Search for the cell housing the specified text and yield its [x, y] center coordinate. 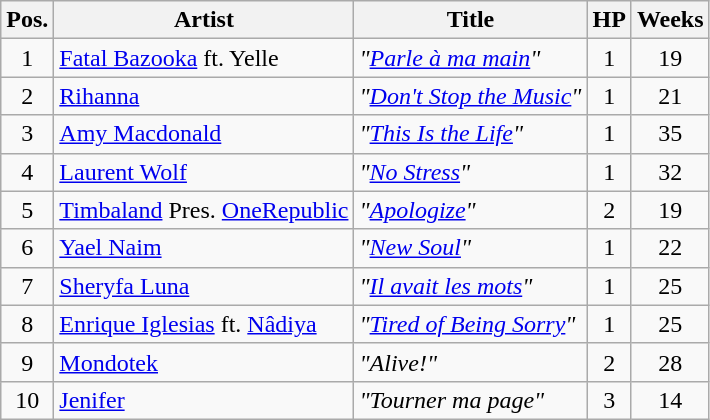
35 [670, 134]
Amy Macdonald [204, 134]
32 [670, 172]
Sheryfa Luna [204, 286]
6 [28, 248]
"Parle à ma main" [470, 58]
Jenifer [204, 400]
Title [470, 20]
"Don't Stop the Music" [470, 96]
Mondotek [204, 362]
"Il avait les mots" [470, 286]
Laurent Wolf [204, 172]
"Alive!" [470, 362]
21 [670, 96]
HP [609, 20]
"New Soul" [470, 248]
7 [28, 286]
9 [28, 362]
Artist [204, 20]
Pos. [28, 20]
22 [670, 248]
"Apologize" [470, 210]
Weeks [670, 20]
4 [28, 172]
Rihanna [204, 96]
Enrique Iglesias ft. Nâdiya [204, 324]
10 [28, 400]
Yael Naim [204, 248]
14 [670, 400]
5 [28, 210]
"Tired of Being Sorry" [470, 324]
Fatal Bazooka ft. Yelle [204, 58]
"No Stress" [470, 172]
Timbaland Pres. OneRepublic [204, 210]
8 [28, 324]
28 [670, 362]
"This Is the Life" [470, 134]
"Tourner ma page" [470, 400]
